Search for the cell housing the specified text and yield its (x, y) center coordinate. 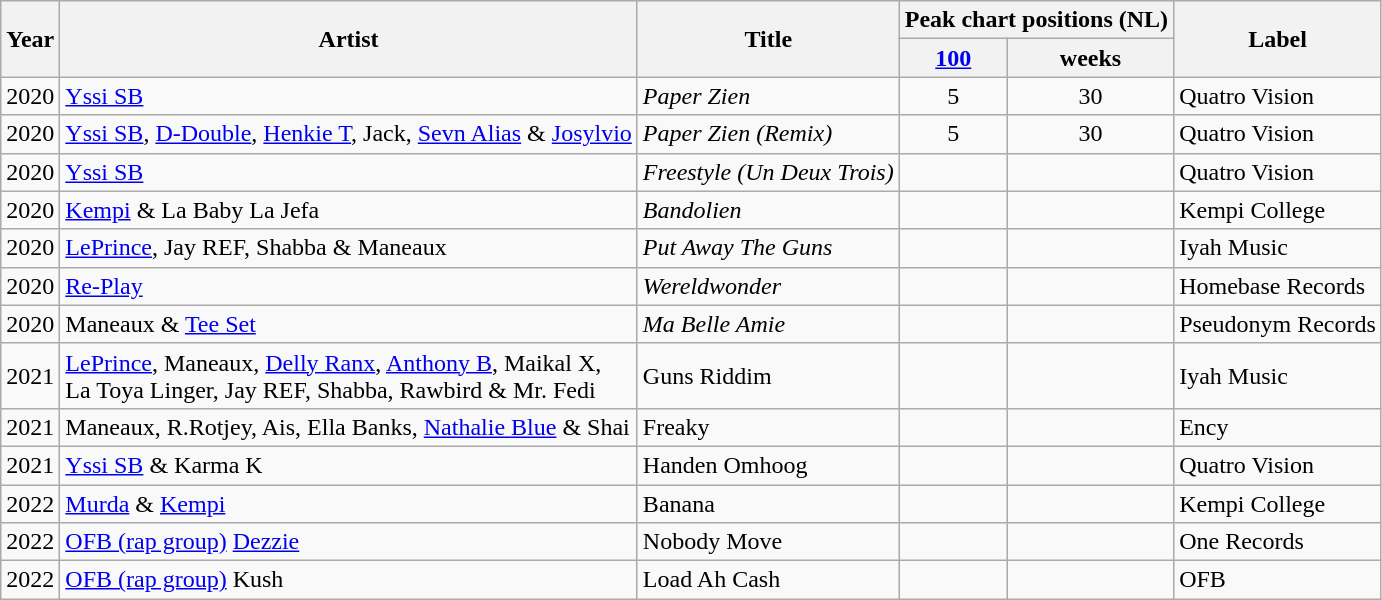
Maneaux & Tee Set (349, 324)
Ma Belle Amie (768, 324)
Handen Omhoog (768, 465)
Guns Riddim (768, 376)
Banana (768, 503)
Murda & Kempi (349, 503)
Nobody Move (768, 542)
Bandolien (768, 210)
Kempi & La Baby La Jefa (349, 210)
Title (768, 39)
Paper Zien (768, 96)
Paper Zien (Remix) (768, 134)
Wereldwonder (768, 286)
Re-Play (349, 286)
Yssi SB & Karma K (349, 465)
OFB (rap group) Dezzie (349, 542)
Peak chart positions (NL) (1036, 20)
weeks (1090, 58)
Freestyle (Un Deux Trois) (768, 172)
Artist (349, 39)
OFB (1278, 580)
LePrince, Jay REF, Shabba & Maneaux (349, 248)
Pseudonym Records (1278, 324)
Freaky (768, 427)
One Records (1278, 542)
Maneaux, R.Rotjey, Ais, Ella Banks, Nathalie Blue & Shai (349, 427)
Label (1278, 39)
LePrince, Maneaux, Delly Ranx, Anthony B, Maikal X,La Toya Linger, Jay REF, Shabba, Rawbird & Mr. Fedi (349, 376)
Yssi SB, D-Double, Henkie T, Jack, Sevn Alias & Josylvio (349, 134)
100 (953, 58)
Year (30, 39)
OFB (rap group) Kush (349, 580)
Load Ah Cash (768, 580)
Homebase Records (1278, 286)
Ency (1278, 427)
Put Away The Guns (768, 248)
